Find where the given text appears and provide that cell's center as [x, y] coordinate. 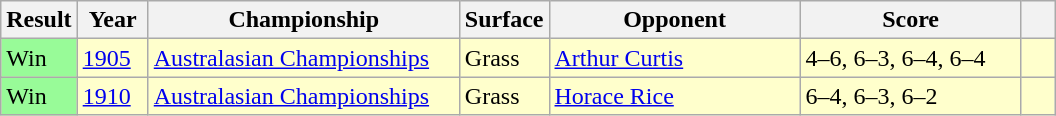
Championship [304, 20]
Horace Rice [674, 96]
Score [910, 20]
1910 [112, 96]
Year [112, 20]
1905 [112, 58]
4–6, 6–3, 6–4, 6–4 [910, 58]
6–4, 6–3, 6–2 [910, 96]
Opponent [674, 20]
Result [39, 20]
Surface [504, 20]
Arthur Curtis [674, 58]
